Scan for the cell matching the given text and deliver its (X, Y) coordinate at center. 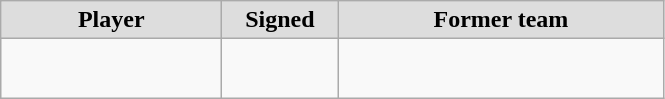
Player (112, 20)
Former team (501, 20)
Signed (280, 20)
